Scan for the cell matching the given text and deliver its [x, y] coordinate at center. 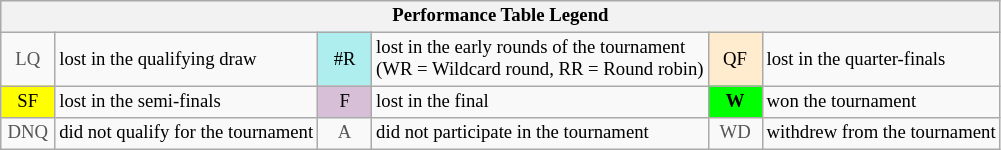
#R [345, 60]
W [735, 102]
lost in the qualifying draw [186, 60]
SF [28, 102]
lost in the final [540, 102]
lost in the quarter-finals [881, 60]
DNQ [28, 134]
A [345, 134]
WD [735, 134]
Performance Table Legend [500, 16]
LQ [28, 60]
lost in the early rounds of the tournament(WR = Wildcard round, RR = Round robin) [540, 60]
F [345, 102]
won the tournament [881, 102]
withdrew from the tournament [881, 134]
did not participate in the tournament [540, 134]
lost in the semi-finals [186, 102]
did not qualify for the tournament [186, 134]
QF [735, 60]
